Extract the (X, Y) coordinate from the center of the cell holding the provided text.  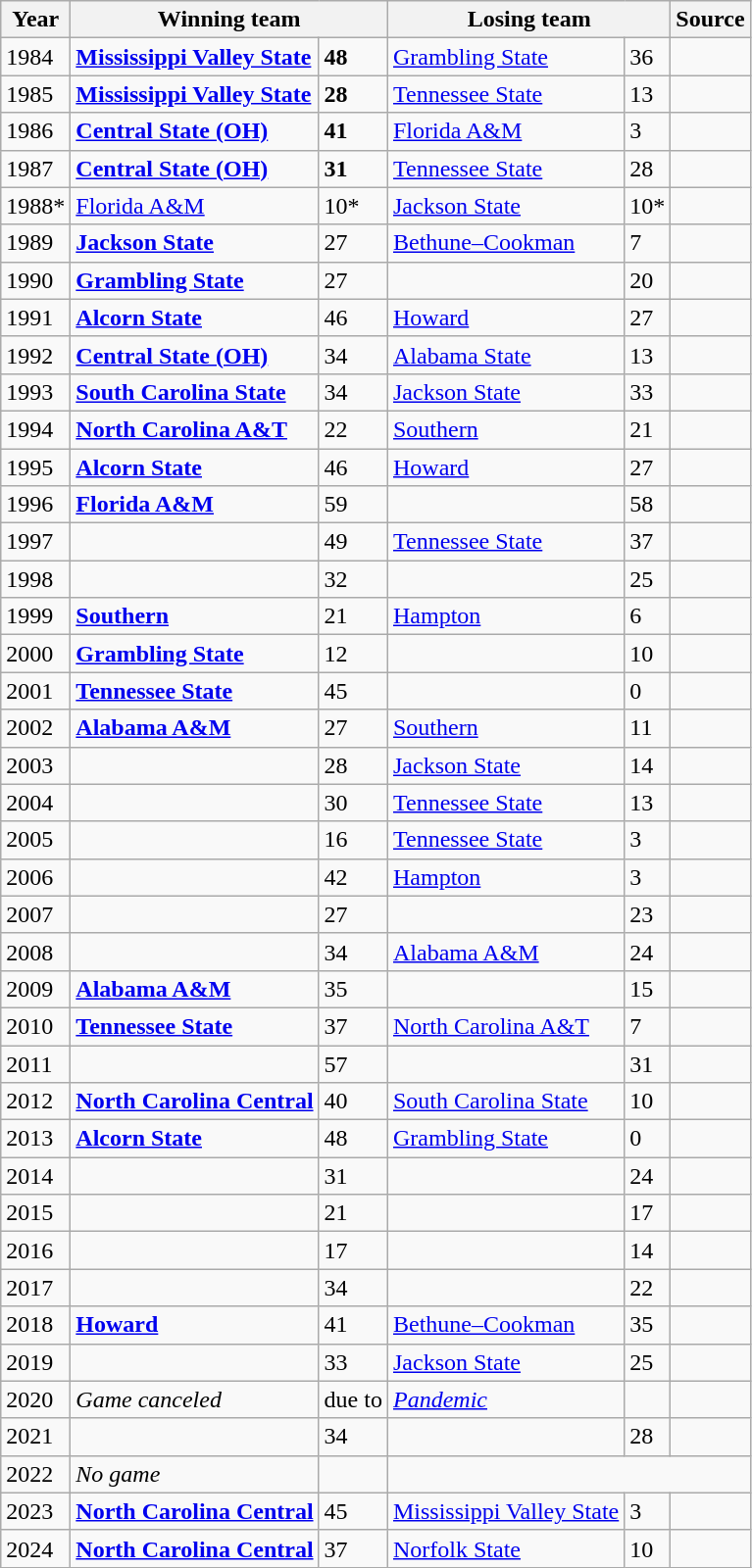
30 (353, 803)
57 (353, 1063)
1984 (35, 57)
11 (647, 728)
Source (710, 20)
2017 (35, 1288)
1991 (35, 318)
1996 (35, 505)
23 (647, 914)
1990 (35, 280)
2016 (35, 1250)
2018 (35, 1325)
2014 (35, 1176)
1986 (35, 131)
due to (353, 1399)
2005 (35, 840)
1985 (35, 94)
2021 (35, 1437)
12 (353, 654)
58 (647, 505)
Year (35, 20)
2023 (35, 1511)
2003 (35, 765)
2019 (35, 1362)
2001 (35, 691)
Losing team (528, 20)
2024 (35, 1548)
1987 (35, 169)
20 (647, 280)
2022 (35, 1474)
Pandemic (506, 1399)
2012 (35, 1102)
2006 (35, 877)
1997 (35, 542)
Game canceled (194, 1399)
1999 (35, 616)
1992 (35, 355)
2015 (35, 1213)
36 (647, 57)
6 (647, 616)
2002 (35, 728)
2008 (35, 952)
No game (194, 1474)
Norfolk State (506, 1548)
1998 (35, 579)
1995 (35, 467)
1988* (35, 206)
2013 (35, 1139)
2000 (35, 654)
2010 (35, 1026)
2004 (35, 803)
59 (353, 505)
Winning team (229, 20)
15 (647, 989)
2011 (35, 1063)
16 (353, 840)
Alabama State (506, 355)
2020 (35, 1399)
1993 (35, 392)
1989 (35, 243)
32 (353, 579)
1994 (35, 429)
42 (353, 877)
49 (353, 542)
2009 (35, 989)
2007 (35, 914)
40 (353, 1102)
